Output the (X, Y) coordinate of the center of the cell containing the given text.  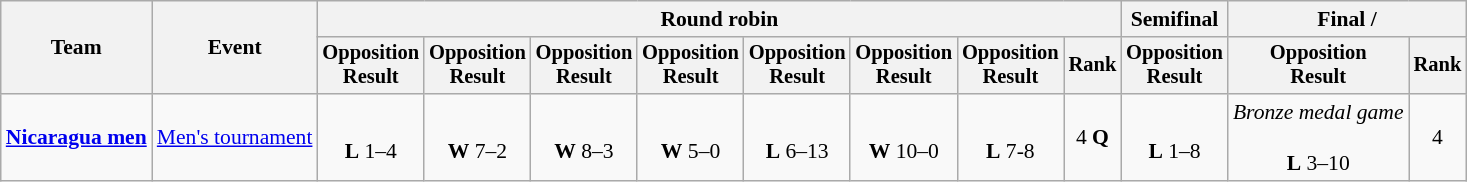
Bronze medal gameL 3–10 (1318, 138)
L 7-8 (1010, 138)
Semifinal (1174, 19)
L 1–8 (1174, 138)
W 10–0 (904, 138)
L 1–4 (370, 138)
Event (235, 48)
L 6–13 (798, 138)
4 (1438, 138)
4 Q (1093, 138)
Men's tournament (235, 138)
Round robin (719, 19)
W 7–2 (478, 138)
Team (76, 48)
W 5–0 (690, 138)
Final / (1347, 19)
Nicaragua men (76, 138)
W 8–3 (584, 138)
